Output the [X, Y] coordinate of the center of the cell containing the given text.  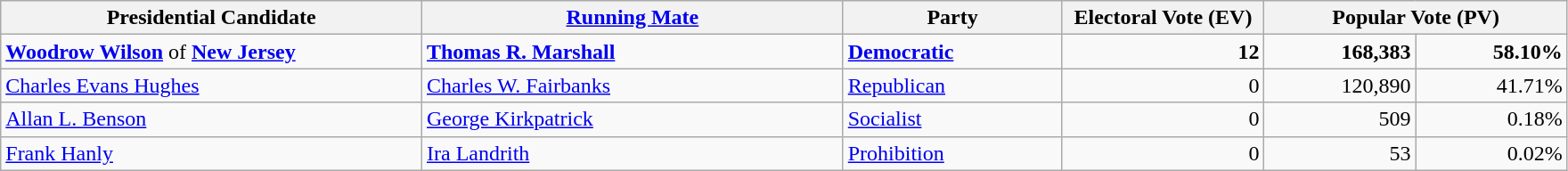
Charles W. Fairbanks [633, 85]
58.10% [1491, 52]
509 [1340, 119]
Ira Landrith [633, 153]
120,890 [1340, 85]
Popular Vote (PV) [1416, 18]
0.18% [1491, 119]
Thomas R. Marshall [633, 52]
168,383 [1340, 52]
Frank Hanly [212, 153]
Socialist [952, 119]
41.71% [1491, 85]
George Kirkpatrick [633, 119]
53 [1340, 153]
Republican [952, 85]
Presidential Candidate [212, 18]
Woodrow Wilson of New Jersey [212, 52]
Allan L. Benson [212, 119]
0.02% [1491, 153]
Running Mate [633, 18]
Democratic [952, 52]
Prohibition [952, 153]
Charles Evans Hughes [212, 85]
Electoral Vote (EV) [1164, 18]
Party [952, 18]
12 [1164, 52]
